Identify which cell holds the provided text, then report its (X, Y) central coordinate. 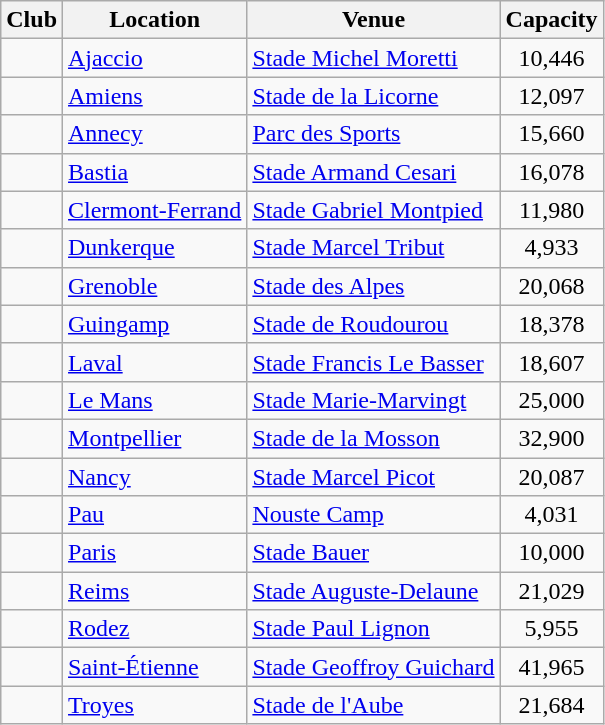
Stade Gabriel Montpied (374, 210)
4,933 (552, 248)
Amiens (155, 96)
Dunkerque (155, 248)
21,684 (552, 705)
12,097 (552, 96)
Stade Francis Le Basser (374, 362)
20,087 (552, 477)
Nancy (155, 477)
Stade de la Licorne (374, 96)
Saint-Étienne (155, 667)
Stade Bauer (374, 553)
Rodez (155, 629)
Stade Geoffroy Guichard (374, 667)
Club (32, 20)
Stade Paul Lignon (374, 629)
Guingamp (155, 324)
25,000 (552, 400)
5,955 (552, 629)
Reims (155, 591)
Stade des Alpes (374, 286)
Paris (155, 553)
Stade Armand Cesari (374, 172)
18,607 (552, 362)
11,980 (552, 210)
10,446 (552, 58)
Nouste Camp (374, 515)
Grenoble (155, 286)
Stade Marcel Tribut (374, 248)
Ajaccio (155, 58)
Le Mans (155, 400)
Capacity (552, 20)
Stade de la Mosson (374, 438)
20,068 (552, 286)
Pau (155, 515)
Annecy (155, 134)
Location (155, 20)
Montpellier (155, 438)
Bastia (155, 172)
18,378 (552, 324)
41,965 (552, 667)
Stade Michel Moretti (374, 58)
Stade Marie-Marvingt (374, 400)
Stade Auguste-Delaune (374, 591)
Stade Marcel Picot (374, 477)
Venue (374, 20)
10,000 (552, 553)
21,029 (552, 591)
Stade de l'Aube (374, 705)
16,078 (552, 172)
Laval (155, 362)
Stade de Roudourou (374, 324)
Parc des Sports (374, 134)
15,660 (552, 134)
Troyes (155, 705)
Clermont-Ferrand (155, 210)
32,900 (552, 438)
4,031 (552, 515)
